Provide the [x, y] coordinate of the cell's center where the given text is located.  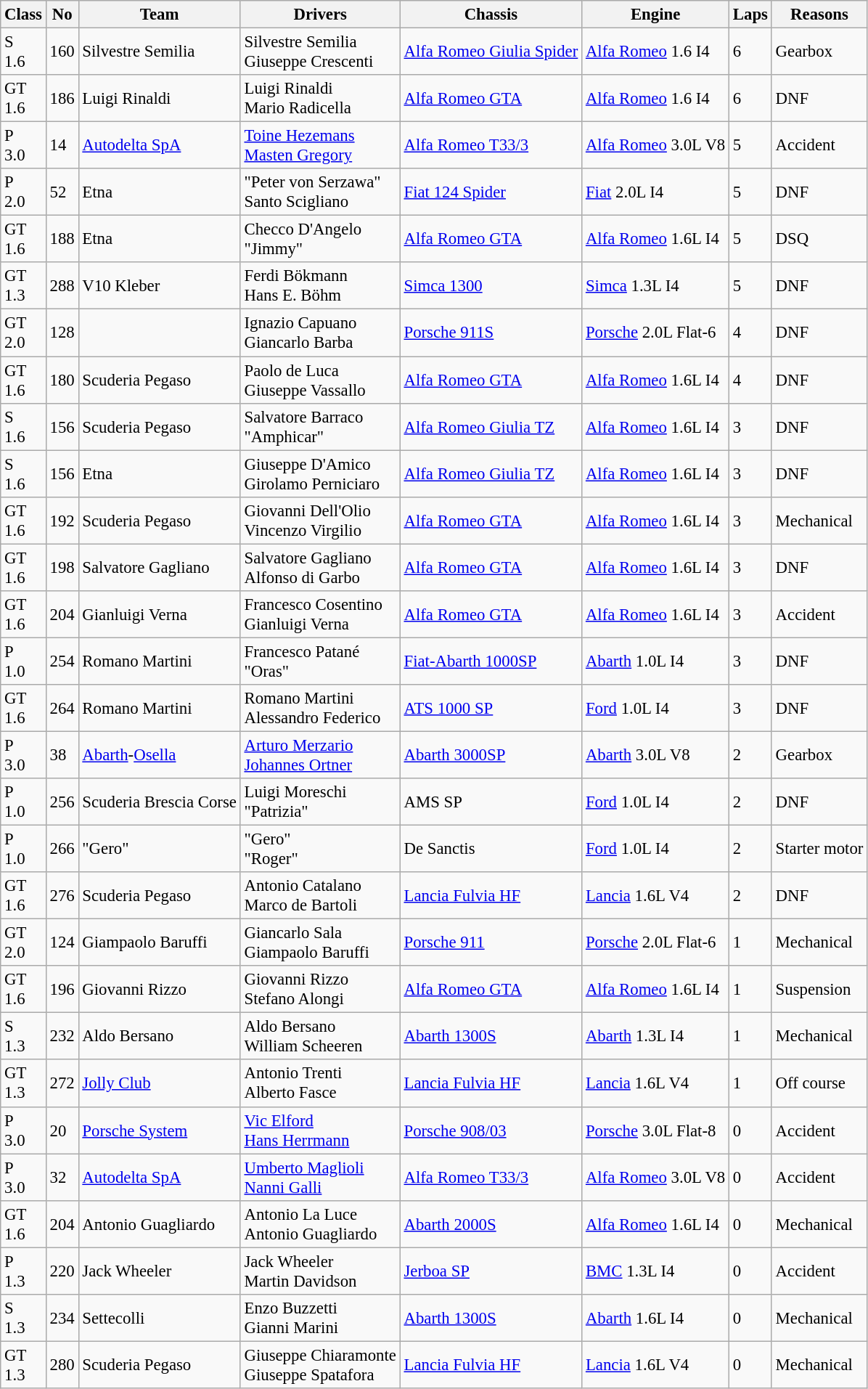
Starter motor [819, 850]
Enzo Buzzetti Gianni Marini [320, 1319]
Giancarlo Sala Giampaolo Baruffi [320, 942]
160 [62, 52]
Settecolli [160, 1319]
Aldo Bersano [160, 1037]
Romano Martini Alessandro Federico [320, 709]
Reasons [819, 15]
188 [62, 240]
P1.3 [23, 1271]
Luigi Rinaldi Mario Radicella [320, 99]
Toine Hezemans Masten Gregory [320, 145]
Giuseppe D'Amico Girolamo Perniciaro [320, 473]
Silvestre Semilia [160, 52]
Abarth 2000S [491, 1224]
Giovanni Rizzo Stefano Alongi [320, 989]
Checco D'Angelo "Jimmy" [320, 240]
"Peter von Serzawa" Santo Scigliano [320, 192]
Antonio Catalano Marco de Bartoli [320, 896]
196 [62, 989]
Salvatore Gagliano [160, 568]
Team [160, 15]
"Gero" [160, 850]
Ferdi Bökmann Hans E. Böhm [320, 286]
"Gero" "Roger" [320, 850]
Scuderia Brescia Corse [160, 802]
Class [23, 15]
Porsche System [160, 1130]
Porsche 908/03 [491, 1130]
Jolly Club [160, 1083]
Arturo Merzario Johannes Ortner [320, 755]
Abarth 1.0L I4 [656, 661]
Jack Wheeler [160, 1271]
Silvestre Semilia Giuseppe Crescenti [320, 52]
Salvatore Gagliano Alfonso di Garbo [320, 568]
Porsche 3.0L Flat-8 [656, 1130]
232 [62, 1037]
Abarth 1.3L I4 [656, 1037]
Aldo Bersano William Scheeren [320, 1037]
Drivers [320, 15]
De Sanctis [491, 850]
254 [62, 661]
Francesco Cosentino Gianluigi Verna [320, 614]
Antonio Trenti Alberto Fasce [320, 1083]
14 [62, 145]
32 [62, 1178]
192 [62, 520]
234 [62, 1319]
186 [62, 99]
BMC 1.3L I4 [656, 1271]
128 [62, 333]
Antonio La Luce Antonio Guagliardo [320, 1224]
Jack Wheeler Martin Davidson [320, 1271]
20 [62, 1130]
264 [62, 709]
272 [62, 1083]
52 [62, 192]
Giovanni Dell'Olio Vincenzo Virgilio [320, 520]
Engine [656, 15]
38 [62, 755]
Fiat 124 Spider [491, 192]
Giovanni Rizzo [160, 989]
Giuseppe Chiaramonte Giuseppe Spatafora [320, 1365]
ATS 1000 SP [491, 709]
Abarth-Osella [160, 755]
AMS SP [491, 802]
198 [62, 568]
Luigi Rinaldi [160, 99]
Suspension [819, 989]
Porsche 911S [491, 333]
Antonio Guagliardo [160, 1224]
288 [62, 286]
Fiat 2.0L I4 [656, 192]
124 [62, 942]
Fiat-Abarth 1000SP [491, 661]
Porsche 911 [491, 942]
Laps [750, 15]
Umberto Maglioli Nanni Galli [320, 1178]
Paolo de Luca Giuseppe Vassallo [320, 380]
Ignazio Capuano Giancarlo Barba [320, 333]
Alfa Romeo Giulia Spider [491, 52]
Giampaolo Baruffi [160, 942]
Francesco Patané "Oras" [320, 661]
Simca 1300 [491, 286]
280 [62, 1365]
Abarth 3.0L V8 [656, 755]
220 [62, 1271]
Abarth 3000SP [491, 755]
Jerboa SP [491, 1271]
256 [62, 802]
Chassis [491, 15]
P2.0 [23, 192]
276 [62, 896]
No [62, 15]
Luigi Moreschi "Patrizia" [320, 802]
180 [62, 380]
Simca 1.3L I4 [656, 286]
DSQ [819, 240]
Vic Elford Hans Herrmann [320, 1130]
Salvatore Barraco "Amphicar" [320, 427]
Gianluigi Verna [160, 614]
Abarth 1.6L I4 [656, 1319]
Off course [819, 1083]
V10 Kleber [160, 286]
266 [62, 850]
